Extract the [X, Y] coordinate from the center of the cell holding the provided text.  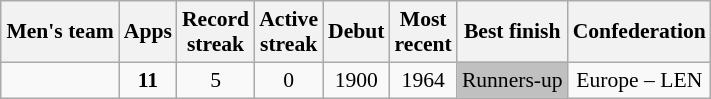
Best finish [512, 32]
11 [148, 80]
5 [216, 80]
Confederation [640, 32]
Activestreak [288, 32]
Runners-up [512, 80]
Europe – LEN [640, 80]
Debut [356, 32]
1964 [424, 80]
0 [288, 80]
Apps [148, 32]
Men's team [60, 32]
1900 [356, 80]
Mostrecent [424, 32]
Recordstreak [216, 32]
